Return the [x, y] coordinate for the center point of the cell that contains the specified text.  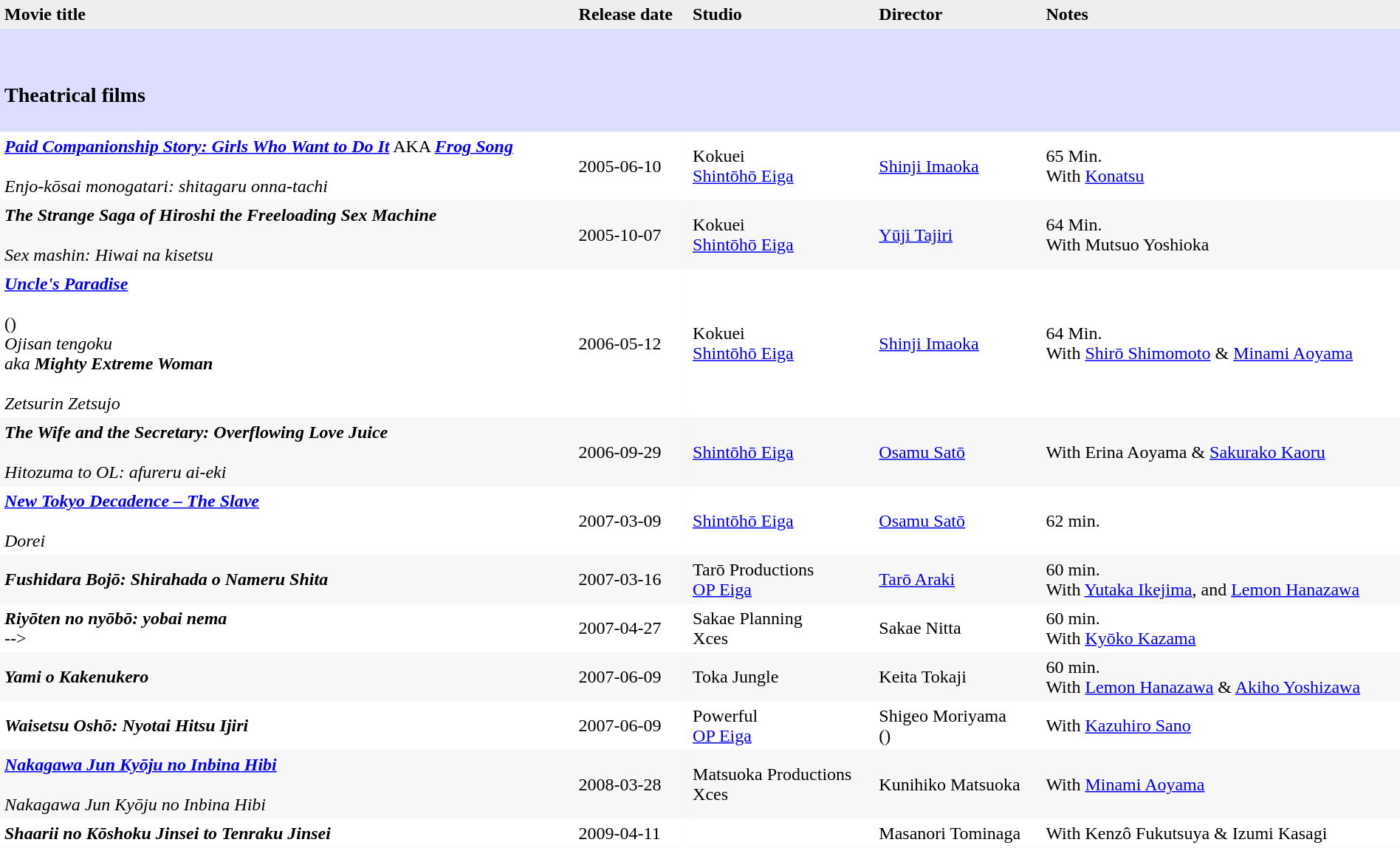
Sakae PlanningXces [781, 629]
Fushidara Bojō: Shirahada o Nameru Shita [287, 580]
Shaarii no Kōshoku Jinsei to Tenraku Jinsei [287, 833]
Yami o Kakenukero [287, 677]
Keita Tokaji [958, 677]
Director [958, 15]
Riyōten no nyōbō: yobai nema--> [287, 629]
2007-04-27 [632, 629]
2009-04-11 [632, 833]
Theatrical films [700, 85]
60 min.With Kyōko Kazama [1221, 629]
Movie title [287, 15]
Tarō Araki [958, 580]
The Strange Saga of Hiroshi the Freeloading Sex MachineSex mashin: Hiwai na kisetsu [287, 235]
PowerfulOP Eiga [781, 726]
Nakagawa Jun Kyōju no Inbina HibiNakagawa Jun Kyōju no Inbina Hibi [287, 784]
With Kenzô Fukutsuya & Izumi Kasagi [1221, 833]
64 Min.With Mutsuo Yoshioka [1221, 235]
With Minami Aoyama [1221, 784]
Release date [632, 15]
With Kazuhiro Sano [1221, 726]
Masanori Tominaga [958, 833]
2005-10-07 [632, 235]
64 Min.With Shirō Shimomoto & Minami Aoyama [1221, 344]
Tarō ProductionsOP Eiga [781, 580]
The Wife and the Secretary: Overflowing Love JuiceHitozuma to OL: afureru ai-eki [287, 452]
Yūji Tajiri [958, 235]
Toka Jungle [781, 677]
60 min.With Lemon Hanazawa & Akiho Yoshizawa [1221, 677]
Matsuoka ProductionsXces [781, 784]
2005-06-10 [632, 167]
Uncle's Paradise()Ojisan tengokuaka Mighty Extreme WomanZetsurin Zetsujo [287, 344]
Kunihiko Matsuoka [958, 784]
62 min. [1221, 522]
2007-03-16 [632, 580]
65 Min.With Konatsu [1221, 167]
2007-03-09 [632, 522]
Paid Companionship Story: Girls Who Want to Do It AKA Frog SongEnjo-kōsai monogatari: shitagaru onna-tachi [287, 167]
2008-03-28 [632, 784]
60 min.With Yutaka Ikejima, and Lemon Hanazawa [1221, 580]
Waisetsu Oshō: Nyotai Hitsu Ijiri [287, 726]
Sakae Nitta [958, 629]
Notes [1221, 15]
Studio [781, 15]
Shigeo Moriyama() [958, 726]
2006-09-29 [632, 452]
New Tokyo Decadence – The SlaveDorei [287, 522]
2006-05-12 [632, 344]
With Erina Aoyama & Sakurako Kaoru [1221, 452]
